Determine the (X, Y) coordinate at the center of the cell enclosing the given text.  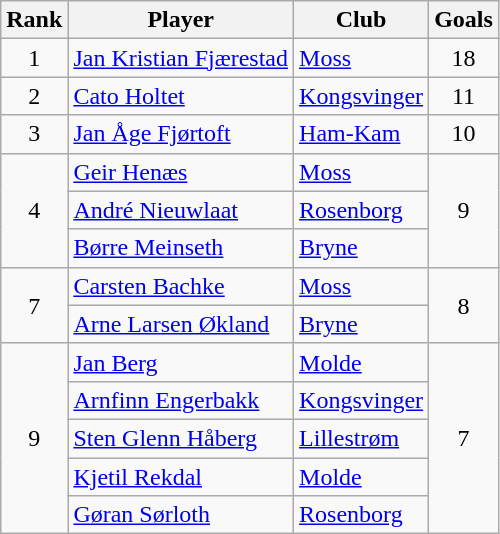
4 (34, 210)
Sten Glenn Håberg (181, 438)
Cato Holtet (181, 96)
Geir Henæs (181, 172)
1 (34, 58)
Club (362, 20)
Jan Åge Fjørtoft (181, 134)
Jan Kristian Fjærestad (181, 58)
11 (464, 96)
10 (464, 134)
18 (464, 58)
Gøran Sørloth (181, 515)
André Nieuwlaat (181, 210)
Arne Larsen Økland (181, 324)
8 (464, 305)
Jan Berg (181, 362)
Kjetil Rekdal (181, 477)
Carsten Bachke (181, 286)
Arnfinn Engerbakk (181, 400)
3 (34, 134)
2 (34, 96)
Player (181, 20)
Ham-Kam (362, 134)
Rank (34, 20)
Goals (464, 20)
Børre Meinseth (181, 248)
Lillestrøm (362, 438)
